Determine the (x, y) coordinate at the center of the cell enclosing the given text.  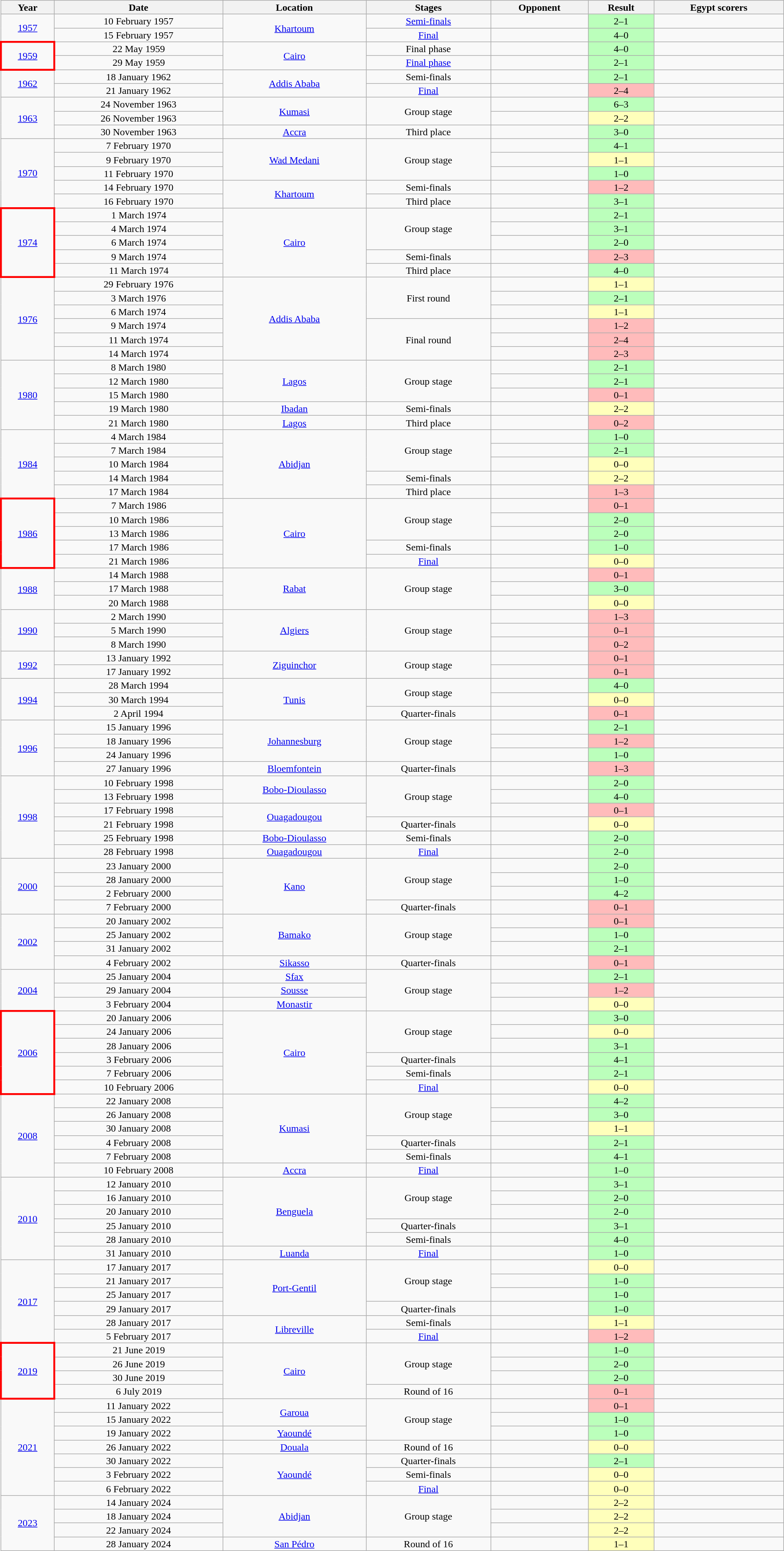
22 January 2024 (138, 1529)
17 March 1984 (138, 491)
8 March 1990 (138, 644)
1994 (27, 699)
12 January 2010 (138, 1184)
8 March 1980 (138, 367)
28 March 1994 (138, 686)
17 January 2017 (138, 1266)
20 January 2010 (138, 1211)
22 May 1959 (138, 49)
San Pédro (294, 1544)
16 February 1970 (138, 201)
25 January 2017 (138, 1295)
2019 (27, 1371)
3 February 2022 (138, 1474)
4 February 2002 (138, 962)
25 January 2004 (138, 976)
Ibadan (294, 409)
26 January 2022 (138, 1447)
10 February 1957 (138, 21)
2 April 1994 (138, 713)
Rabat (294, 589)
31 January 2002 (138, 948)
20 March 1988 (138, 602)
1980 (27, 395)
25 February 1998 (138, 838)
10 February 2006 (138, 1087)
31 January 2010 (138, 1253)
Ziguinchor (294, 665)
1974 (27, 242)
25 January 2002 (138, 935)
24 November 1963 (138, 104)
18 January 1996 (138, 740)
28 January 2006 (138, 1046)
Sfax (294, 976)
26 June 2019 (138, 1364)
2002 (27, 942)
15 March 1980 (138, 395)
13 February 1998 (138, 796)
15 January 1996 (138, 727)
24 January 2006 (138, 1032)
First round (428, 298)
16 January 2010 (138, 1198)
30 January 2008 (138, 1128)
2006 (27, 1052)
7 February 1970 (138, 146)
1963 (27, 118)
Libreville (294, 1329)
Egypt scorers (719, 7)
29 February 1976 (138, 284)
Wad Medani (294, 159)
2021 (27, 1447)
Bloemfontein (294, 768)
30 March 1994 (138, 699)
1970 (27, 173)
14 February 1970 (138, 187)
11 January 2022 (138, 1405)
14 March 1974 (138, 353)
7 March 1986 (138, 505)
7 February 2008 (138, 1156)
1957 (27, 28)
2000 (27, 886)
28 January 2000 (138, 879)
2 March 1990 (138, 616)
3 February 2006 (138, 1059)
4 February 2008 (138, 1142)
7 March 1984 (138, 450)
Opponent (540, 7)
18 January 1962 (138, 76)
2 February 2000 (138, 893)
19 January 2022 (138, 1433)
2010 (27, 1218)
30 November 1963 (138, 132)
Garoua (294, 1412)
6–3 (621, 104)
17 January 1992 (138, 672)
29 January 2004 (138, 990)
28 January 2017 (138, 1322)
11 February 1970 (138, 173)
27 January 1996 (138, 768)
7 February 2000 (138, 907)
1992 (27, 665)
10 March 1986 (138, 519)
26 January 2008 (138, 1114)
12 March 1980 (138, 381)
1990 (27, 630)
Johannesburg (294, 741)
Port-Gentil (294, 1288)
1998 (27, 817)
14 January 2024 (138, 1502)
Kano (294, 886)
20 January 2002 (138, 921)
13 March 1986 (138, 533)
29 January 2017 (138, 1309)
19 March 1980 (138, 409)
Sousse (294, 990)
28 February 1998 (138, 851)
Monastir (294, 1003)
10 February 1998 (138, 783)
1988 (27, 589)
1976 (27, 318)
3 March 1976 (138, 298)
4 March 1984 (138, 436)
Bamako (294, 935)
21 January 2017 (138, 1281)
21 March 1986 (138, 561)
1962 (27, 84)
10 February 2008 (138, 1170)
30 January 2022 (138, 1461)
1996 (27, 748)
15 January 2022 (138, 1419)
Year (27, 7)
26 November 1963 (138, 117)
9 February 1970 (138, 160)
21 June 2019 (138, 1350)
28 January 2010 (138, 1239)
21 February 1998 (138, 824)
14 March 1988 (138, 575)
13 January 1992 (138, 658)
2004 (27, 990)
1984 (27, 464)
25 January 2010 (138, 1225)
2008 (27, 1136)
1 March 1974 (138, 215)
22 January 2008 (138, 1101)
Tunis (294, 699)
Benguela (294, 1211)
7 February 2006 (138, 1073)
17 March 1986 (138, 547)
18 January 2024 (138, 1516)
2017 (27, 1301)
17 March 1988 (138, 588)
Location (294, 7)
5 March 1990 (138, 630)
10 March 1984 (138, 464)
15 February 1957 (138, 35)
1986 (27, 533)
3 February 2004 (138, 1003)
Douala (294, 1447)
28 January 2024 (138, 1544)
14 March 1984 (138, 478)
24 January 1996 (138, 754)
30 June 2019 (138, 1377)
Final round (428, 339)
6 February 2022 (138, 1488)
17 February 1998 (138, 810)
Sikasso (294, 962)
Algiers (294, 630)
Date (138, 7)
6 July 2019 (138, 1391)
29 May 1959 (138, 62)
20 January 2006 (138, 1017)
23 January 2000 (138, 865)
Luanda (294, 1253)
21 March 1980 (138, 423)
4 March 1974 (138, 228)
Stages (428, 7)
2023 (27, 1523)
21 January 1962 (138, 90)
1959 (27, 55)
Result (621, 7)
5 February 2017 (138, 1336)
